Identify which cell holds the provided text, then report its [x, y] central coordinate. 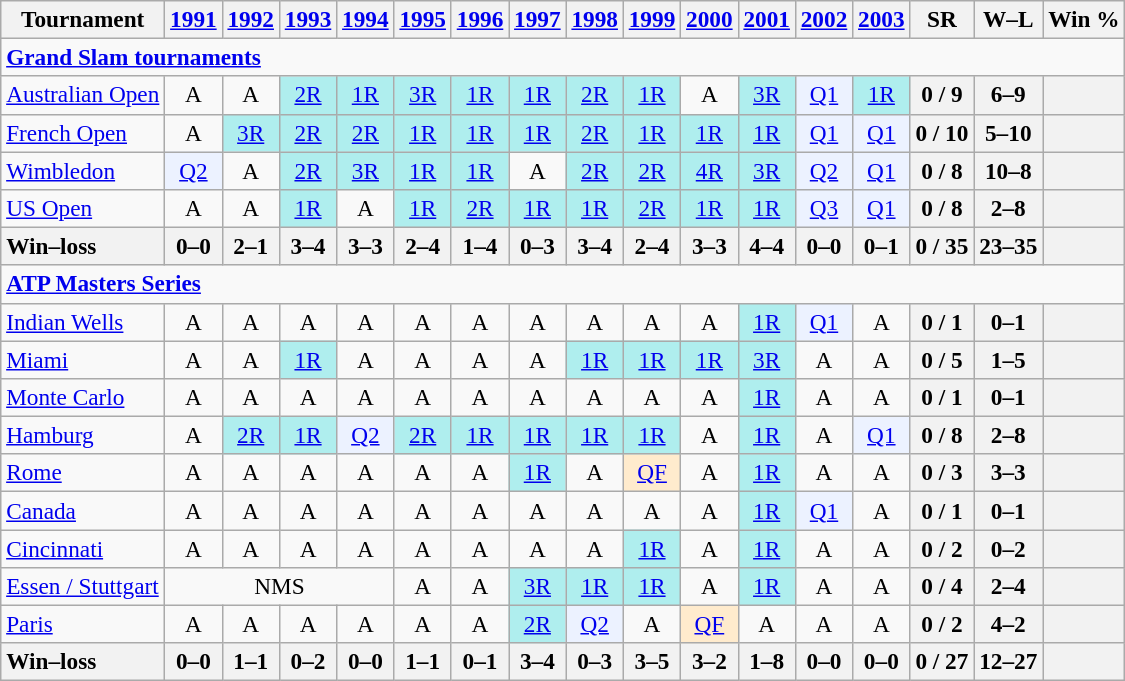
5–10 [1008, 133]
1–5 [1008, 359]
2001 [766, 19]
Rome [83, 473]
Q3 [824, 208]
1994 [366, 19]
Essen / Stuttgart [83, 586]
0 / 3 [942, 473]
French Open [83, 133]
Win % [1084, 19]
1999 [652, 19]
1992 [250, 19]
4–2 [1008, 624]
6–9 [1008, 95]
Canada [83, 510]
1996 [480, 19]
Paris [83, 624]
Grand Slam tournaments [563, 57]
12–27 [1008, 662]
0 / 9 [942, 95]
1991 [194, 19]
10–8 [1008, 170]
W–L [1008, 19]
Wimbledon [83, 170]
3–5 [652, 662]
4R [710, 170]
1–8 [766, 662]
1998 [594, 19]
Tournament [83, 19]
1993 [308, 19]
2002 [824, 19]
1995 [422, 19]
2003 [882, 19]
Hamburg [83, 435]
Australian Open [83, 95]
0 / 4 [942, 586]
0 / 5 [942, 359]
2–1 [250, 246]
4–4 [766, 246]
0 / 10 [942, 133]
US Open [83, 208]
NMS [280, 586]
Cincinnati [83, 548]
1997 [538, 19]
3–2 [710, 662]
SR [942, 19]
0 / 35 [942, 246]
1–4 [480, 246]
Miami [83, 359]
Monte Carlo [83, 397]
Indian Wells [83, 322]
23–35 [1008, 246]
2000 [710, 19]
0 / 27 [942, 662]
ATP Masters Series [563, 284]
